Search for the cell housing the specified text and yield its (x, y) center coordinate. 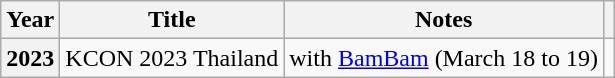
with BamBam (March 18 to 19) (444, 58)
2023 (30, 58)
Notes (444, 20)
KCON 2023 Thailand (172, 58)
Title (172, 20)
Year (30, 20)
